Detect which cell encompasses the target text, then output its [x, y] center coordinate. 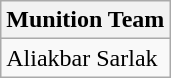
Munition Team [86, 20]
Aliakbar Sarlak [86, 58]
